Determine the (x, y) coordinate at the center of the cell enclosing the given text.  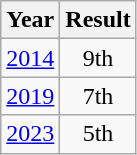
2023 (30, 134)
7th (98, 96)
5th (98, 134)
Result (98, 20)
9th (98, 58)
2019 (30, 96)
Year (30, 20)
2014 (30, 58)
